For the text-containing cell, return its midpoint in [X, Y] coordinate format. 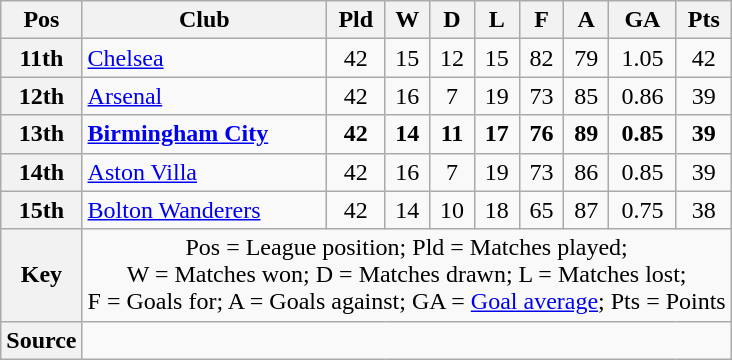
18 [496, 210]
GA [643, 20]
W [408, 20]
0.75 [643, 210]
10 [452, 210]
11 [452, 134]
87 [586, 210]
Bolton Wanderers [204, 210]
D [452, 20]
14th [42, 172]
A [586, 20]
Source [42, 340]
Birmingham City [204, 134]
Club [204, 20]
76 [542, 134]
Arsenal [204, 96]
1.05 [643, 58]
Pos [42, 20]
85 [586, 96]
17 [496, 134]
Pts [704, 20]
79 [586, 58]
11th [42, 58]
Key [42, 275]
12th [42, 96]
F [542, 20]
Aston Villa [204, 172]
0.86 [643, 96]
Chelsea [204, 58]
L [496, 20]
38 [704, 210]
Pld [356, 20]
86 [586, 172]
15th [42, 210]
13th [42, 134]
82 [542, 58]
65 [542, 210]
89 [586, 134]
12 [452, 58]
